Return (X, Y) of the center of cell containing provided text 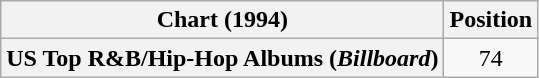
US Top R&B/Hip-Hop Albums (Billboard) (222, 58)
74 (491, 58)
Position (491, 20)
Chart (1994) (222, 20)
